From the cell containing the given text, extract its center point as [X, Y] coordinate. 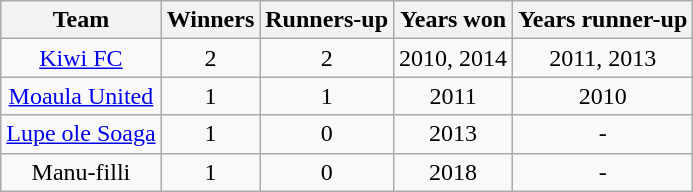
2013 [454, 134]
Years runner-up [603, 20]
Winners [210, 20]
Manu-filli [81, 172]
2010, 2014 [454, 58]
Years won [454, 20]
Team [81, 20]
2018 [454, 172]
Runners-up [327, 20]
2010 [603, 96]
Kiwi FC [81, 58]
2011 [454, 96]
Lupe ole Soaga [81, 134]
Moaula United [81, 96]
2011, 2013 [603, 58]
